Output the (x, y) coordinate of the center of the cell containing the given text.  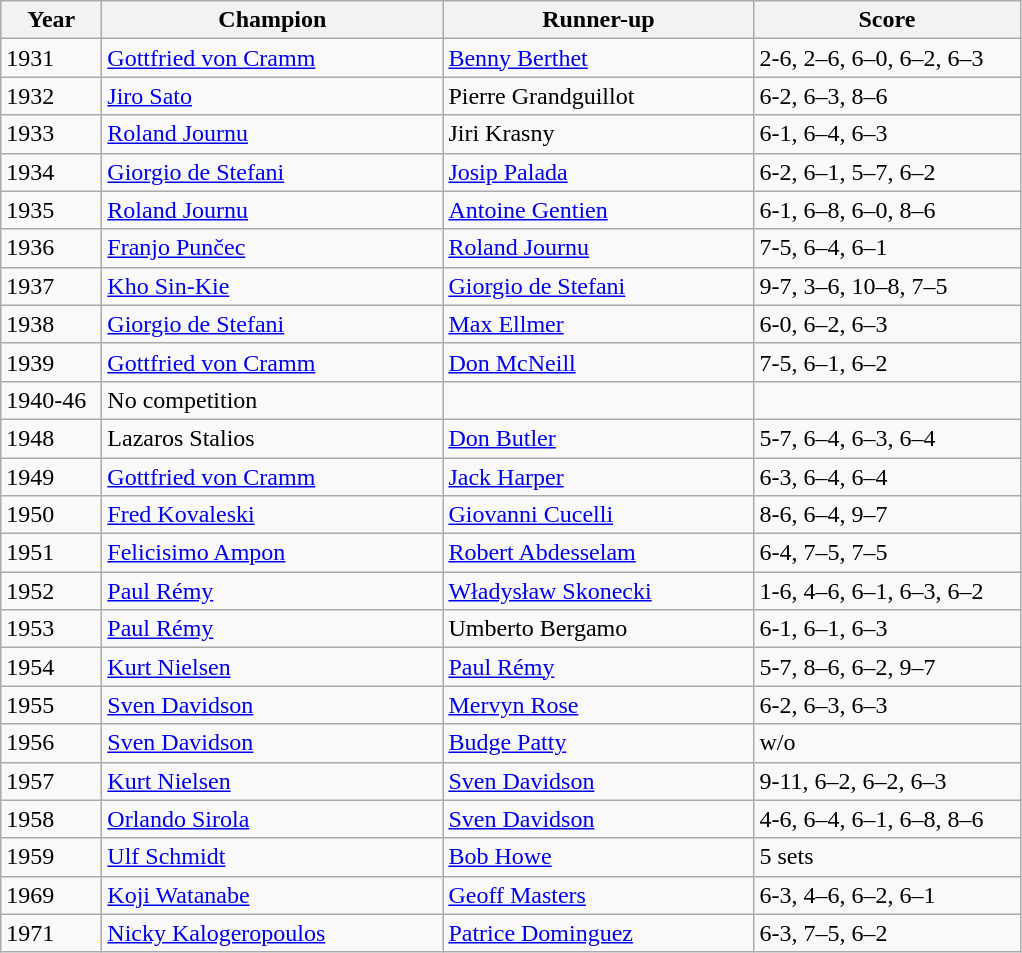
1936 (52, 248)
1950 (52, 515)
1931 (52, 58)
1939 (52, 362)
Runner-up (598, 20)
5-7, 6–4, 6–3, 6–4 (887, 438)
1971 (52, 933)
1948 (52, 438)
Benny Berthet (598, 58)
1951 (52, 553)
1954 (52, 667)
w/o (887, 743)
Fred Kovaleski (272, 515)
No competition (272, 400)
1-6, 4–6, 6–1, 6–3, 6–2 (887, 591)
Jiro Sato (272, 96)
1934 (52, 172)
6-0, 6–2, 6–3 (887, 324)
Max Ellmer (598, 324)
Umberto Bergamo (598, 629)
6-3, 6–4, 6–4 (887, 477)
1958 (52, 819)
Giovanni Cucelli (598, 515)
6-2, 6–1, 5–7, 6–2 (887, 172)
Koji Watanabe (272, 895)
Franjo Punčec (272, 248)
1957 (52, 781)
Ulf Schmidt (272, 857)
6-2, 6–3, 6–3 (887, 705)
Nicky Kalogeropoulos (272, 933)
1955 (52, 705)
Geoff Masters (598, 895)
Year (52, 20)
1969 (52, 895)
1932 (52, 96)
Score (887, 20)
6-3, 4–6, 6–2, 6–1 (887, 895)
1937 (52, 286)
Mervyn Rose (598, 705)
6-1, 6–1, 6–3 (887, 629)
Pierre Grandguillot (598, 96)
Josip Palada (598, 172)
9-11, 6–2, 6–2, 6–3 (887, 781)
Don McNeill (598, 362)
5 sets (887, 857)
Don Butler (598, 438)
1959 (52, 857)
6-1, 6–4, 6–3 (887, 134)
9-7, 3–6, 10–8, 7–5 (887, 286)
Jack Harper (598, 477)
Orlando Sirola (272, 819)
1938 (52, 324)
Patrice Dominguez (598, 933)
Jiri Krasny (598, 134)
7-5, 6–1, 6–2 (887, 362)
1940-46 (52, 400)
2-6, 2–6, 6–0, 6–2, 6–3 (887, 58)
6-1, 6–8, 6–0, 8–6 (887, 210)
6-2, 6–3, 8–6 (887, 96)
1953 (52, 629)
Kho Sin-Kie (272, 286)
Champion (272, 20)
7-5, 6–4, 6–1 (887, 248)
6-3, 7–5, 6–2 (887, 933)
Felicisimo Ampon (272, 553)
Antoine Gentien (598, 210)
1952 (52, 591)
Władysław Skonecki (598, 591)
1935 (52, 210)
1933 (52, 134)
6-4, 7–5, 7–5 (887, 553)
Budge Patty (598, 743)
1949 (52, 477)
4-6, 6–4, 6–1, 6–8, 8–6 (887, 819)
5-7, 8–6, 6–2, 9–7 (887, 667)
Lazaros Stalios (272, 438)
Bob Howe (598, 857)
1956 (52, 743)
8-6, 6–4, 9–7 (887, 515)
Robert Abdesselam (598, 553)
